Scan for the cell matching the given text and deliver its [X, Y] coordinate at center. 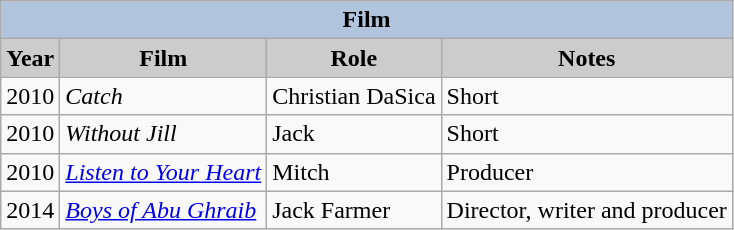
Catch [164, 96]
Producer [586, 172]
Notes [586, 58]
Year [30, 58]
Jack Farmer [354, 210]
Christian DaSica [354, 96]
Mitch [354, 172]
Role [354, 58]
Without Jill [164, 134]
Director, writer and producer [586, 210]
Jack [354, 134]
Listen to Your Heart [164, 172]
Boys of Abu Ghraib [164, 210]
2014 [30, 210]
